From the cell containing the given text, extract its center point as (x, y) coordinate. 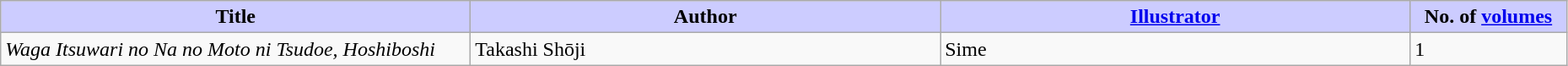
Takashi Shōji (705, 49)
Waga Itsuwari no Na no Moto ni Tsudoe, Hoshiboshi (236, 49)
Illustrator (1176, 17)
Author (705, 17)
No. of volumes (1489, 17)
Sime (1176, 49)
Title (236, 17)
1 (1489, 49)
